Extract the [X, Y] coordinate from the center of the cell holding the provided text.  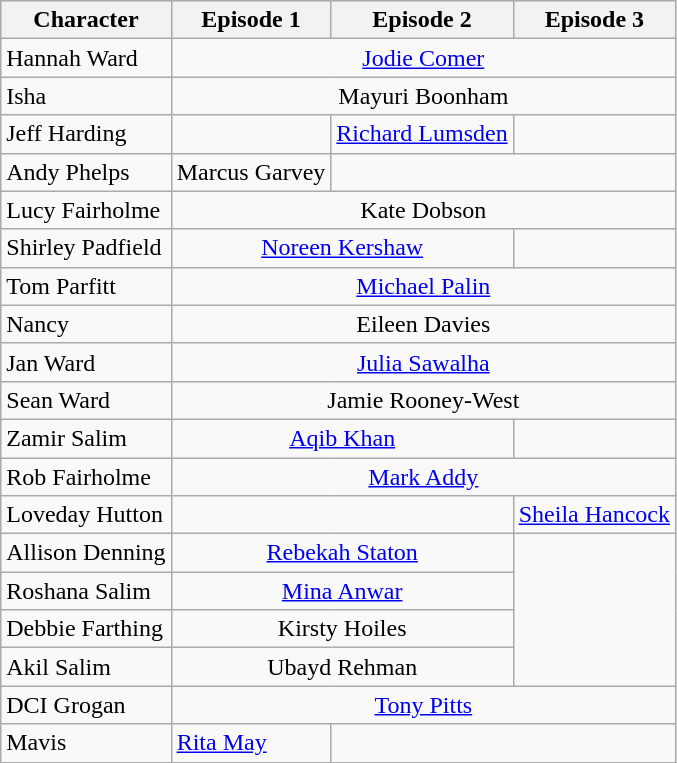
Sean Ward [86, 400]
Hannah Ward [86, 58]
Rob Fairholme [86, 477]
Rita May [251, 743]
Episode 1 [251, 20]
Marcus Garvey [251, 172]
Loveday Hutton [86, 515]
Jeff Harding [86, 134]
Eileen Davies [423, 324]
Richard Lumsden [422, 134]
Michael Palin [423, 286]
Jodie Comer [423, 58]
Debbie Farthing [86, 629]
Rebekah Staton [342, 553]
Mayuri Boonham [423, 96]
Tom Parfitt [86, 286]
Episode 3 [594, 20]
Kirsty Hoiles [342, 629]
Tony Pitts [423, 705]
Jamie Rooney-West [423, 400]
Roshana Salim [86, 591]
Isha [86, 96]
Allison Denning [86, 553]
Sheila Hancock [594, 515]
Jan Ward [86, 362]
Aqib Khan [342, 438]
Episode 2 [422, 20]
Ubayd Rehman [342, 667]
Noreen Kershaw [342, 248]
Kate Dobson [423, 210]
Nancy [86, 324]
Mavis [86, 743]
Character [86, 20]
Mark Addy [423, 477]
Julia Sawalha [423, 362]
DCI Grogan [86, 705]
Shirley Padfield [86, 248]
Lucy Fairholme [86, 210]
Akil Salim [86, 667]
Andy Phelps [86, 172]
Zamir Salim [86, 438]
Mina Anwar [342, 591]
